Return (x, y) of the center of cell containing provided text 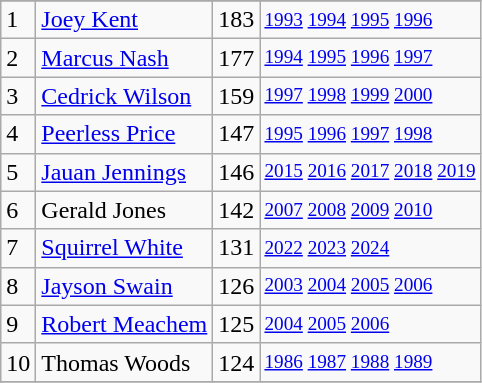
124 (236, 362)
Thomas Woods (124, 362)
1997 1998 1999 2000 (370, 96)
1993 1994 1995 1996 (370, 20)
126 (236, 286)
2004 2005 2006 (370, 324)
1995 1996 1997 1998 (370, 134)
1994 1995 1996 1997 (370, 58)
5 (18, 172)
125 (236, 324)
8 (18, 286)
1986 1987 1988 1989 (370, 362)
142 (236, 210)
2022 2023 2024 (370, 248)
2 (18, 58)
Jayson Swain (124, 286)
Joey Kent (124, 20)
159 (236, 96)
10 (18, 362)
2007 2008 2009 2010 (370, 210)
183 (236, 20)
Cedrick Wilson (124, 96)
2015 2016 2017 2018 2019 (370, 172)
9 (18, 324)
2003 2004 2005 2006 (370, 286)
Jauan Jennings (124, 172)
177 (236, 58)
7 (18, 248)
Gerald Jones (124, 210)
Squirrel White (124, 248)
131 (236, 248)
6 (18, 210)
4 (18, 134)
Peerless Price (124, 134)
1 (18, 20)
Robert Meachem (124, 324)
146 (236, 172)
3 (18, 96)
147 (236, 134)
Marcus Nash (124, 58)
